From the cell containing the given text, extract its center point as [x, y] coordinate. 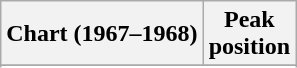
Peak position [249, 34]
Chart (1967–1968) [102, 34]
